Return the [x, y] coordinate for the center point of the cell that contains the specified text.  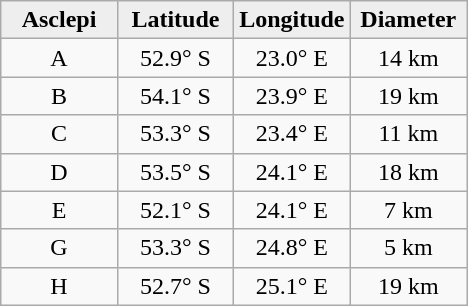
7 km [408, 210]
25.1° E [292, 286]
52.1° S [175, 210]
Latitude [175, 20]
Diameter [408, 20]
H [59, 286]
Asclepi [59, 20]
A [59, 58]
53.5° S [175, 172]
C [59, 134]
52.9° S [175, 58]
52.7° S [175, 286]
5 km [408, 248]
54.1° S [175, 96]
Longitude [292, 20]
B [59, 96]
23.9° E [292, 96]
14 km [408, 58]
23.4° E [292, 134]
E [59, 210]
11 km [408, 134]
D [59, 172]
G [59, 248]
18 km [408, 172]
23.0° E [292, 58]
24.8° E [292, 248]
